Pinpoint the cell where the given text exists, returning its [x, y] midpoint coordinate. 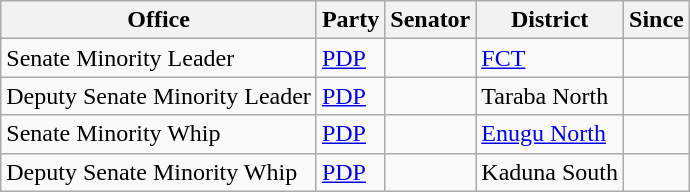
Enugu North [550, 134]
Office [159, 20]
Since [657, 20]
Senate Minority Leader [159, 58]
Senator [430, 20]
Kaduna South [550, 172]
Deputy Senate Minority Leader [159, 96]
Taraba North [550, 96]
District [550, 20]
FCT [550, 58]
Senate Minority Whip [159, 134]
Deputy Senate Minority Whip [159, 172]
Party [350, 20]
